From the cell containing the given text, extract its center point as [X, Y] coordinate. 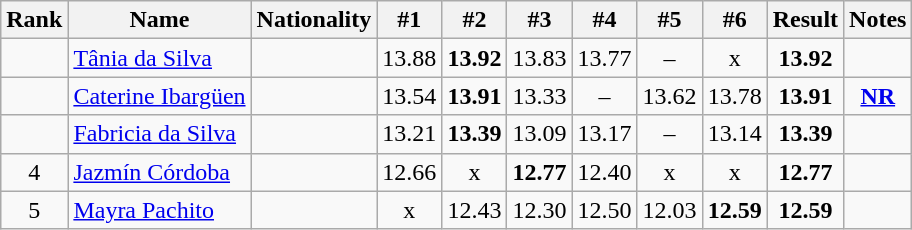
13.54 [410, 96]
12.40 [604, 172]
#3 [540, 20]
13.17 [604, 134]
13.33 [540, 96]
Notes [878, 20]
13.09 [540, 134]
Tânia da Silva [160, 58]
4 [34, 172]
#1 [410, 20]
#5 [670, 20]
13.88 [410, 58]
Nationality [314, 20]
NR [878, 96]
12.30 [540, 210]
#2 [474, 20]
Mayra Pachito [160, 210]
#4 [604, 20]
Rank [34, 20]
12.66 [410, 172]
12.50 [604, 210]
Jazmín Córdoba [160, 172]
#6 [734, 20]
13.83 [540, 58]
12.43 [474, 210]
Name [160, 20]
5 [34, 210]
12.03 [670, 210]
Fabricia da Silva [160, 134]
Result [805, 20]
13.78 [734, 96]
13.62 [670, 96]
13.14 [734, 134]
13.77 [604, 58]
13.21 [410, 134]
Caterine Ibargüen [160, 96]
